Scan for the cell matching the given text and deliver its (x, y) coordinate at center. 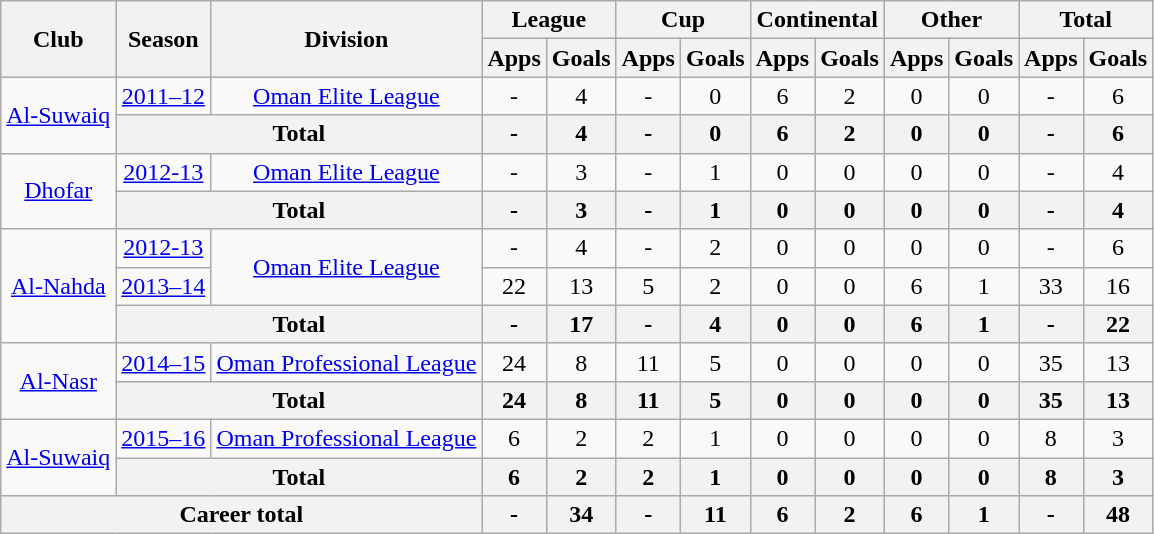
Other (951, 20)
2014–15 (164, 362)
Cup (683, 20)
Al-Nasr (58, 381)
2015–16 (164, 438)
34 (581, 515)
33 (1051, 286)
Al-Nahda (58, 286)
Club (58, 39)
Continental (817, 20)
Career total (242, 515)
48 (1118, 515)
Season (164, 39)
Division (346, 39)
2011–12 (164, 96)
16 (1118, 286)
League (549, 20)
17 (581, 324)
Dhofar (58, 191)
2013–14 (164, 286)
